Provide the [x, y] coordinate of the cell's center where the given text is located.  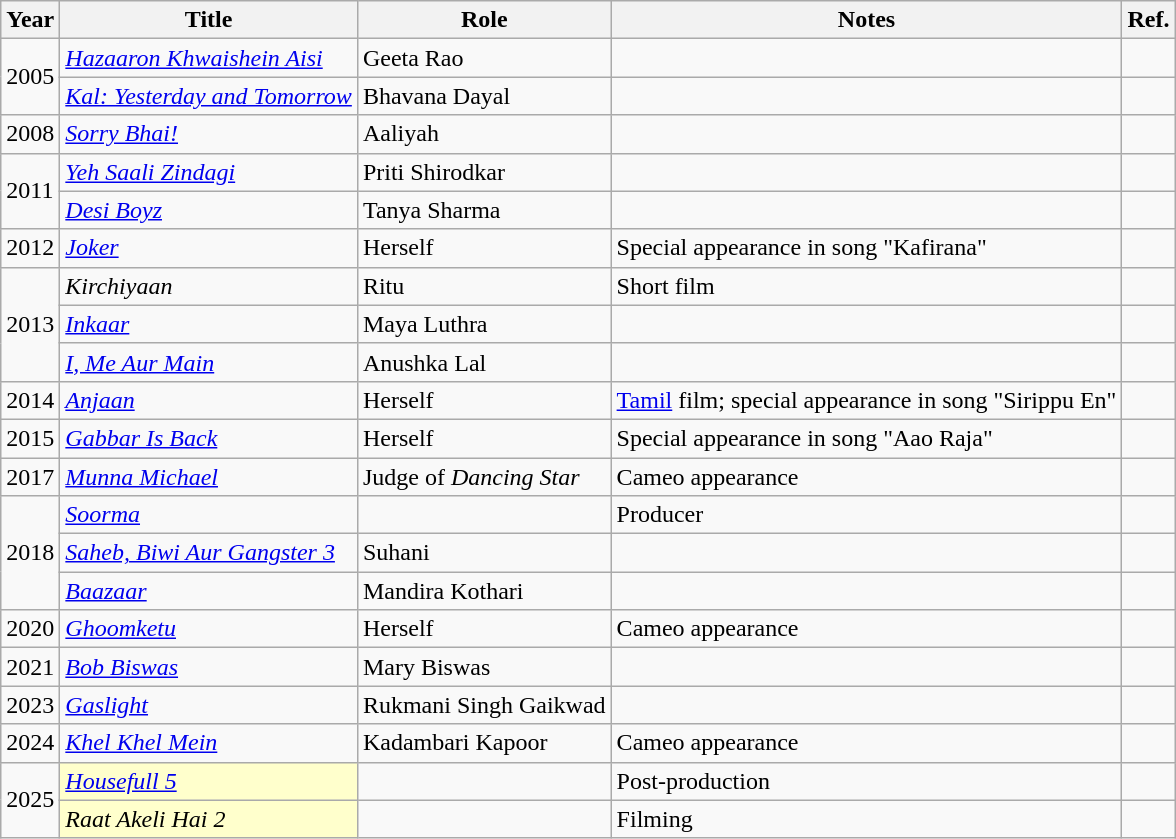
Ref. [1148, 20]
Aaliyah [484, 134]
2025 [30, 800]
2013 [30, 324]
Joker [209, 248]
I, Me Aur Main [209, 362]
2014 [30, 400]
Title [209, 20]
2024 [30, 743]
Ritu [484, 286]
Producer [866, 515]
Role [484, 20]
Filming [866, 819]
Special appearance in song "Kafirana" [866, 248]
Post-production [866, 781]
Notes [866, 20]
2020 [30, 629]
2012 [30, 248]
Suhani [484, 553]
Maya Luthra [484, 324]
Housefull 5 [209, 781]
Geeta Rao [484, 58]
Baazaar [209, 591]
Kirchiyaan [209, 286]
2023 [30, 705]
Gabbar Is Back [209, 438]
2008 [30, 134]
Special appearance in song "Aao Raja" [866, 438]
Hazaaron Khwaishein Aisi [209, 58]
Tanya Sharma [484, 210]
Short film [866, 286]
Raat Akeli Hai 2 [209, 819]
2015 [30, 438]
Khel Khel Mein [209, 743]
Soorma [209, 515]
Yeh Saali Zindagi [209, 172]
2018 [30, 553]
2011 [30, 191]
Mandira Kothari [484, 591]
Anushka Lal [484, 362]
Kal: Yesterday and Tomorrow [209, 96]
Desi Boyz [209, 210]
Sorry Bhai! [209, 134]
2017 [30, 477]
Inkaar [209, 324]
Munna Michael [209, 477]
Kadambari Kapoor [484, 743]
Tamil film; special appearance in song "Sirippu En" [866, 400]
Rukmani Singh Gaikwad [484, 705]
Mary Biswas [484, 667]
Judge of Dancing Star [484, 477]
Bhavana Dayal [484, 96]
Priti Shirodkar [484, 172]
Anjaan [209, 400]
Gaslight [209, 705]
Saheb, Biwi Aur Gangster 3 [209, 553]
Bob Biswas [209, 667]
Year [30, 20]
Ghoomketu [209, 629]
2005 [30, 77]
2021 [30, 667]
